Return the [X, Y] coordinate for the center point of the cell that contains the specified text.  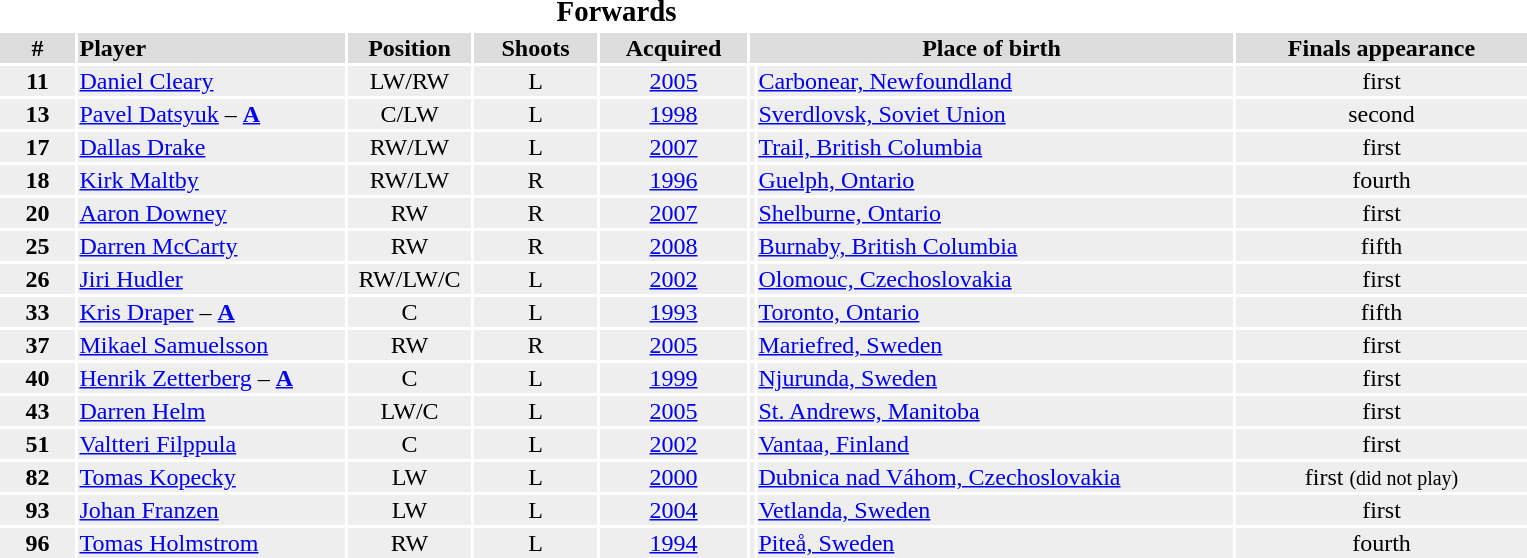
25 [38, 246]
2004 [674, 510]
Pavel Datsyuk – A [212, 114]
Kris Draper – A [212, 312]
96 [38, 543]
33 [38, 312]
Mariefred, Sweden [995, 345]
Johan Franzen [212, 510]
1993 [674, 312]
Olomouc, Czechoslovakia [995, 279]
Trail, British Columbia [995, 147]
Sverdlovsk, Soviet Union [995, 114]
18 [38, 180]
2000 [674, 477]
Kirk Maltby [212, 180]
Aaron Downey [212, 213]
2008 [674, 246]
Tomas Kopecky [212, 477]
Jiri Hudler [212, 279]
Valtteri Filppula [212, 444]
17 [38, 147]
Guelph, Ontario [995, 180]
20 [38, 213]
Dallas Drake [212, 147]
Dubnica nad Váhom, Czechoslovakia [995, 477]
93 [38, 510]
# [38, 48]
1999 [674, 378]
Place of birth [992, 48]
Vantaa, Finland [995, 444]
1994 [674, 543]
Mikael Samuelsson [212, 345]
second [1382, 114]
Finals appearance [1382, 48]
13 [38, 114]
Tomas Holmstrom [212, 543]
1998 [674, 114]
26 [38, 279]
Daniel Cleary [212, 81]
Darren McCarty [212, 246]
first (did not play) [1382, 477]
Toronto, Ontario [995, 312]
Njurunda, Sweden [995, 378]
Vetlanda, Sweden [995, 510]
Player [212, 48]
43 [38, 411]
51 [38, 444]
Acquired [674, 48]
1996 [674, 180]
Darren Helm [212, 411]
Henrik Zetterberg – A [212, 378]
Carbonear, Newfoundland [995, 81]
Piteå, Sweden [995, 543]
40 [38, 378]
Shelburne, Ontario [995, 213]
LW/C [410, 411]
Position [410, 48]
82 [38, 477]
St. Andrews, Manitoba [995, 411]
LW/RW [410, 81]
Shoots [536, 48]
Burnaby, British Columbia [995, 246]
RW/LW/C [410, 279]
C/LW [410, 114]
11 [38, 81]
37 [38, 345]
